From the cell containing the given text, extract its center point as [X, Y] coordinate. 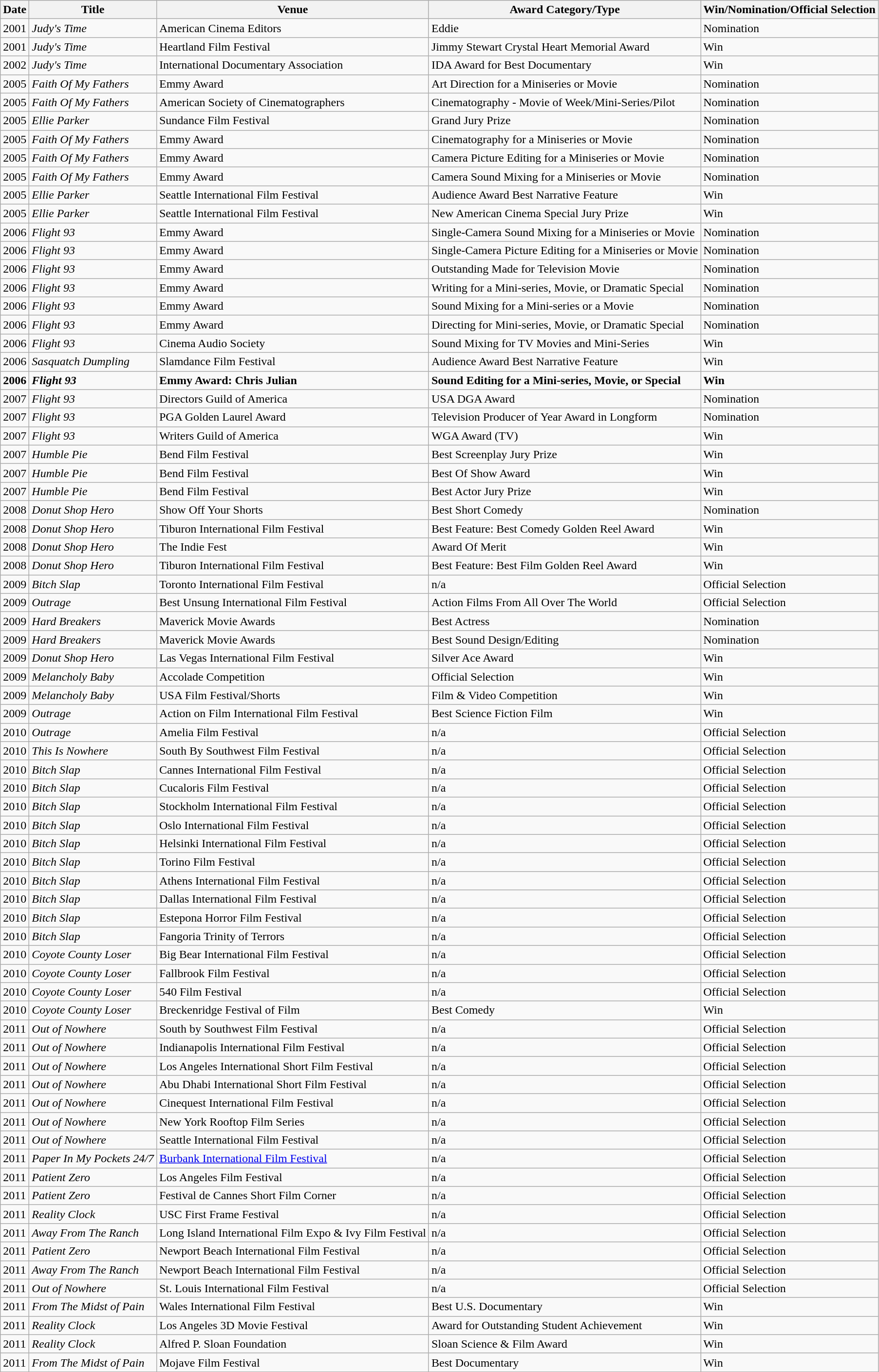
Best Actor Jury Prize [564, 491]
Jimmy Stewart Crystal Heart Memorial Award [564, 47]
Los Angeles Film Festival [292, 1177]
Emmy Award: Chris Julian [292, 380]
USA Film Festival/Shorts [292, 695]
Camera Sound Mixing for a Miniseries or Movie [564, 176]
Indianapolis International Film Festival [292, 1047]
Venue [292, 10]
Eddie [564, 28]
USA DGA Award [564, 399]
This Is Nowhere [93, 751]
Best Feature: Best Film Golden Reel Award [564, 566]
540 Film Festival [292, 992]
American Society of Cinematographers [292, 102]
Sloan Science & Film Award [564, 1344]
Fallbrook Film Festival [292, 973]
Action Films From All Over The World [564, 603]
Single-Camera Picture Editing for a Miniseries or Movie [564, 251]
Best Screenplay Jury Prize [564, 454]
Camera Picture Editing for a Miniseries or Movie [564, 158]
The Indie Fest [292, 547]
WGA Award (TV) [564, 436]
Sound Mixing for a Mini-series or a Movie [564, 306]
Cinematography - Movie of Week/Mini-Series/Pilot [564, 102]
Best Comedy [564, 1010]
USC First Frame Festival [292, 1214]
New American Cinema Special Jury Prize [564, 213]
Sound Editing for a Mini-series, Movie, or Special [564, 380]
Mojave Film Festival [292, 1362]
Writers Guild of America [292, 436]
Festival de Cannes Short Film Corner [292, 1196]
St. Louis International Film Festival [292, 1288]
Torino Film Festival [292, 862]
New York Rooftop Film Series [292, 1121]
Sound Mixing for TV Movies and Mini-Series [564, 343]
Writing for a Mini-series, Movie, or Dramatic Special [564, 288]
IDA Award for Best Documentary [564, 65]
Single-Camera Sound Mixing for a Miniseries or Movie [564, 232]
Estepona Horror Film Festival [292, 918]
Outstanding Made for Television Movie [564, 269]
Grand Jury Prize [564, 121]
Heartland Film Festival [292, 47]
Alfred P. Sloan Foundation [292, 1344]
Los Angeles International Short Film Festival [292, 1066]
Directors Guild of America [292, 399]
Award Of Merit [564, 547]
Best Short Comedy [564, 510]
Cinema Audio Society [292, 343]
PGA Golden Laurel Award [292, 417]
Sasquatch Dumpling [93, 362]
Helsinki International Film Festival [292, 844]
Cinequest International Film Festival [292, 1103]
Art Direction for a Miniseries or Movie [564, 84]
Stockholm International Film Festival [292, 806]
Big Bear International Film Festival [292, 955]
Los Angeles 3D Movie Festival [292, 1325]
Best Unsung International Film Festival [292, 603]
Best Of Show Award [564, 473]
Toronto International Film Festival [292, 584]
South by Southwest Film Festival [292, 1029]
Television Producer of Year Award in Longform [564, 417]
American Cinema Editors [292, 28]
Accolade Competition [292, 677]
Title [93, 10]
International Documentary Association [292, 65]
2002 [15, 65]
Action on Film International Film Festival [292, 714]
Sundance Film Festival [292, 121]
Cucaloris Film Festival [292, 788]
Best Feature: Best Comedy Golden Reel Award [564, 528]
Show Off Your Shorts [292, 510]
Silver Ace Award [564, 658]
Best Science Fiction Film [564, 714]
Wales International Film Festival [292, 1307]
Award for Outstanding Student Achievement [564, 1325]
Abu Dhabi International Short Film Festival [292, 1084]
Paper In My Pockets 24/7 [93, 1159]
South By Southwest Film Festival [292, 751]
Cannes International Film Festival [292, 769]
Long Island International Film Expo & Ivy Film Festival [292, 1233]
Award Category/Type [564, 10]
Best Documentary [564, 1362]
Cinematography for a Miniseries or Movie [564, 139]
Fangoria Trinity of Terrors [292, 936]
Dallas International Film Festival [292, 899]
Best U.S. Documentary [564, 1307]
Date [15, 10]
Las Vegas International Film Festival [292, 658]
Amelia Film Festival [292, 732]
Best Actress [564, 621]
Oslo International Film Festival [292, 825]
Directing for Mini-series, Movie, or Dramatic Special [564, 325]
Win/Nomination/Official Selection [790, 10]
Best Sound Design/Editing [564, 640]
Burbank International Film Festival [292, 1159]
Athens International Film Festival [292, 881]
Slamdance Film Festival [292, 362]
Breckenridge Festival of Film [292, 1010]
Film & Video Competition [564, 695]
